Scan for the cell matching the given text and deliver its (X, Y) coordinate at center. 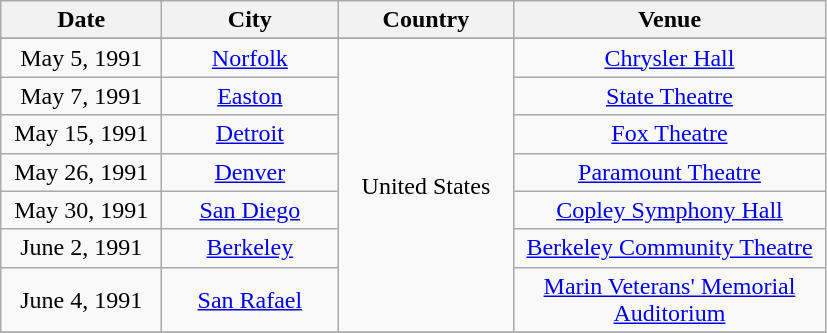
June 2, 1991 (82, 248)
City (250, 20)
May 15, 1991 (82, 134)
May 5, 1991 (82, 58)
Detroit (250, 134)
State Theatre (670, 96)
May 26, 1991 (82, 172)
San Rafael (250, 300)
Marin Veterans' Memorial Auditorium (670, 300)
June 4, 1991 (82, 300)
Venue (670, 20)
May 7, 1991 (82, 96)
Berkeley Community Theatre (670, 248)
Copley Symphony Hall (670, 210)
San Diego (250, 210)
Country (426, 20)
Chrysler Hall (670, 58)
Date (82, 20)
Easton (250, 96)
May 30, 1991 (82, 210)
Paramount Theatre (670, 172)
United States (426, 186)
Norfolk (250, 58)
Denver (250, 172)
Berkeley (250, 248)
Fox Theatre (670, 134)
